Locate the cell with the specified text and output its [x, y] center coordinate. 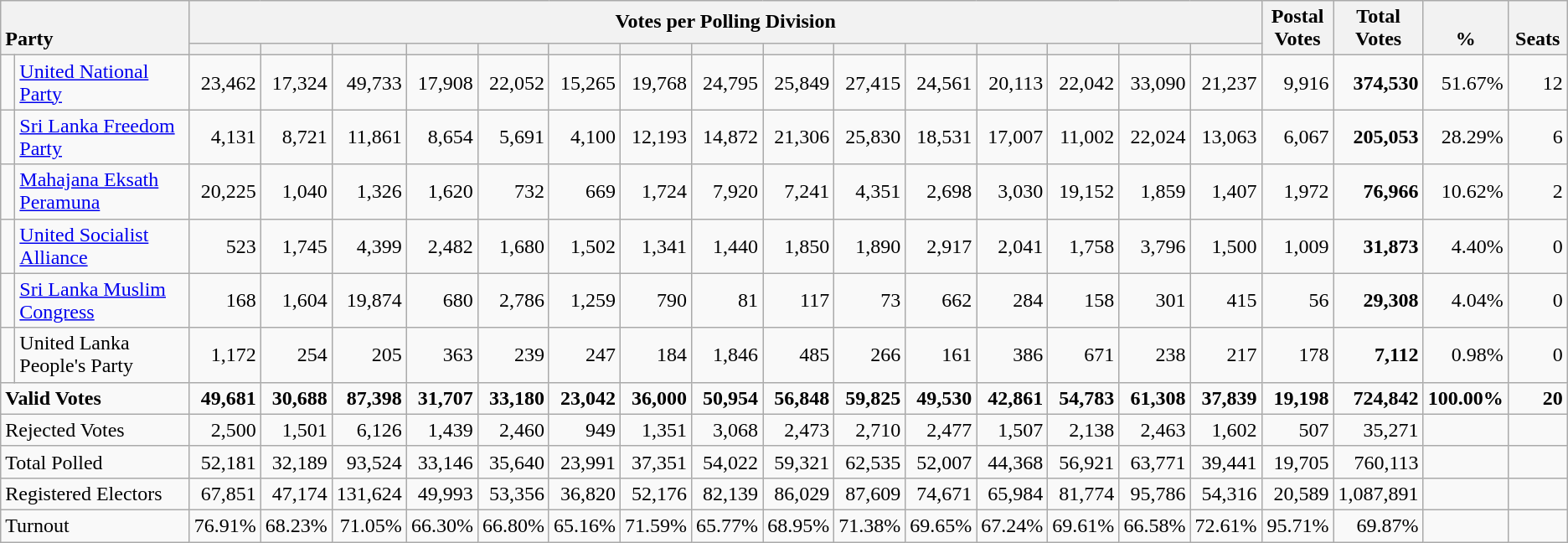
3,030 [1012, 191]
669 [585, 191]
22,052 [513, 82]
3,796 [1154, 246]
17,908 [442, 82]
239 [513, 355]
56 [1297, 300]
12,193 [657, 137]
61,308 [1154, 398]
23,462 [224, 82]
24,795 [727, 82]
Registered Electors [95, 494]
680 [442, 300]
161 [941, 355]
374,530 [1379, 82]
Seats [1538, 28]
1,859 [1154, 191]
66.30% [442, 525]
50,954 [727, 398]
1,087,891 [1379, 494]
52,181 [224, 462]
21,237 [1226, 82]
22,042 [1084, 82]
10.62% [1466, 191]
2,482 [442, 246]
662 [941, 300]
4,351 [869, 191]
2,473 [799, 430]
67,851 [224, 494]
28.29% [1466, 137]
59,825 [869, 398]
1,172 [224, 355]
1,507 [1012, 430]
18,531 [941, 137]
1,009 [1297, 246]
7,920 [727, 191]
Turnout [95, 525]
2,477 [941, 430]
6 [1538, 137]
74,671 [941, 494]
51.67% [1466, 82]
4.40% [1466, 246]
49,681 [224, 398]
49,733 [369, 82]
20,589 [1297, 494]
20 [1538, 398]
Sri Lanka Muslim Congress [102, 300]
100.00% [1466, 398]
1,341 [657, 246]
8,721 [297, 137]
81,774 [1084, 494]
415 [1226, 300]
82,139 [727, 494]
11,861 [369, 137]
17,324 [297, 82]
205,053 [1379, 137]
1,351 [657, 430]
69.61% [1084, 525]
United Socialist Alliance [102, 246]
2,786 [513, 300]
2 [1538, 191]
68.95% [799, 525]
93,524 [369, 462]
732 [513, 191]
54,022 [727, 462]
254 [297, 355]
4,100 [585, 137]
19,152 [1084, 191]
30,688 [297, 398]
56,848 [799, 398]
7,241 [799, 191]
27,415 [869, 82]
386 [1012, 355]
1,500 [1226, 246]
25,830 [869, 137]
4.04% [1466, 300]
67.24% [1012, 525]
66.80% [513, 525]
1,620 [442, 191]
Votes per Polling Division [725, 22]
52,176 [657, 494]
2,463 [1154, 430]
71.05% [369, 525]
1,326 [369, 191]
47,174 [297, 494]
168 [224, 300]
2,698 [941, 191]
72.61% [1226, 525]
20,113 [1012, 82]
1,745 [297, 246]
59,321 [799, 462]
4,131 [224, 137]
39,441 [1226, 462]
760,113 [1379, 462]
1,439 [442, 430]
949 [585, 430]
205 [369, 355]
49,530 [941, 398]
87,398 [369, 398]
4,399 [369, 246]
63,771 [1154, 462]
Valid Votes [95, 398]
247 [585, 355]
44,368 [1012, 462]
37,351 [657, 462]
81 [727, 300]
301 [1154, 300]
65,984 [1012, 494]
184 [657, 355]
6,067 [1297, 137]
11,002 [1084, 137]
Party [95, 28]
54,316 [1226, 494]
52,007 [941, 462]
363 [442, 355]
36,820 [585, 494]
United National Party [102, 82]
266 [869, 355]
23,042 [585, 398]
73 [869, 300]
71.59% [657, 525]
37,839 [1226, 398]
3,068 [727, 430]
1,040 [297, 191]
5,691 [513, 137]
17,007 [1012, 137]
1,850 [799, 246]
21,306 [799, 137]
32,189 [297, 462]
2,460 [513, 430]
68.23% [297, 525]
Total Polled [95, 462]
49,993 [442, 494]
31,707 [442, 398]
117 [799, 300]
95,786 [1154, 494]
1,604 [297, 300]
25,849 [799, 82]
2,917 [941, 246]
1,259 [585, 300]
2,710 [869, 430]
671 [1084, 355]
217 [1226, 355]
33,146 [442, 462]
790 [657, 300]
724,842 [1379, 398]
2,138 [1084, 430]
1,407 [1226, 191]
1,846 [727, 355]
56,921 [1084, 462]
29,308 [1379, 300]
15,265 [585, 82]
131,624 [369, 494]
2,041 [1012, 246]
0.98% [1466, 355]
6,126 [369, 430]
33,180 [513, 398]
PostalVotes [1297, 28]
1,602 [1226, 430]
507 [1297, 430]
76,966 [1379, 191]
86,029 [799, 494]
23,991 [585, 462]
7,112 [1379, 355]
22,024 [1154, 137]
69.87% [1379, 525]
1,890 [869, 246]
19,705 [1297, 462]
Total Votes [1379, 28]
178 [1297, 355]
1,502 [585, 246]
Mahajana Eksath Peramuna [102, 191]
42,861 [1012, 398]
19,198 [1297, 398]
13,063 [1226, 137]
19,874 [369, 300]
1,758 [1084, 246]
54,783 [1084, 398]
65.77% [727, 525]
8,654 [442, 137]
523 [224, 246]
1,440 [727, 246]
United Lanka People's Party [102, 355]
76.91% [224, 525]
Sri Lanka Freedom Party [102, 137]
35,271 [1379, 430]
95.71% [1297, 525]
31,873 [1379, 246]
35,640 [513, 462]
33,090 [1154, 82]
69.65% [941, 525]
1,724 [657, 191]
66.58% [1154, 525]
20,225 [224, 191]
87,609 [869, 494]
9,916 [1297, 82]
1,972 [1297, 191]
14,872 [727, 137]
Rejected Votes [95, 430]
1,501 [297, 430]
284 [1012, 300]
% [1466, 28]
71.38% [869, 525]
62,535 [869, 462]
19,768 [657, 82]
485 [799, 355]
12 [1538, 82]
36,000 [657, 398]
2,500 [224, 430]
53,356 [513, 494]
1,680 [513, 246]
158 [1084, 300]
24,561 [941, 82]
65.16% [585, 525]
238 [1154, 355]
